Search for the cell housing the specified text and yield its (X, Y) center coordinate. 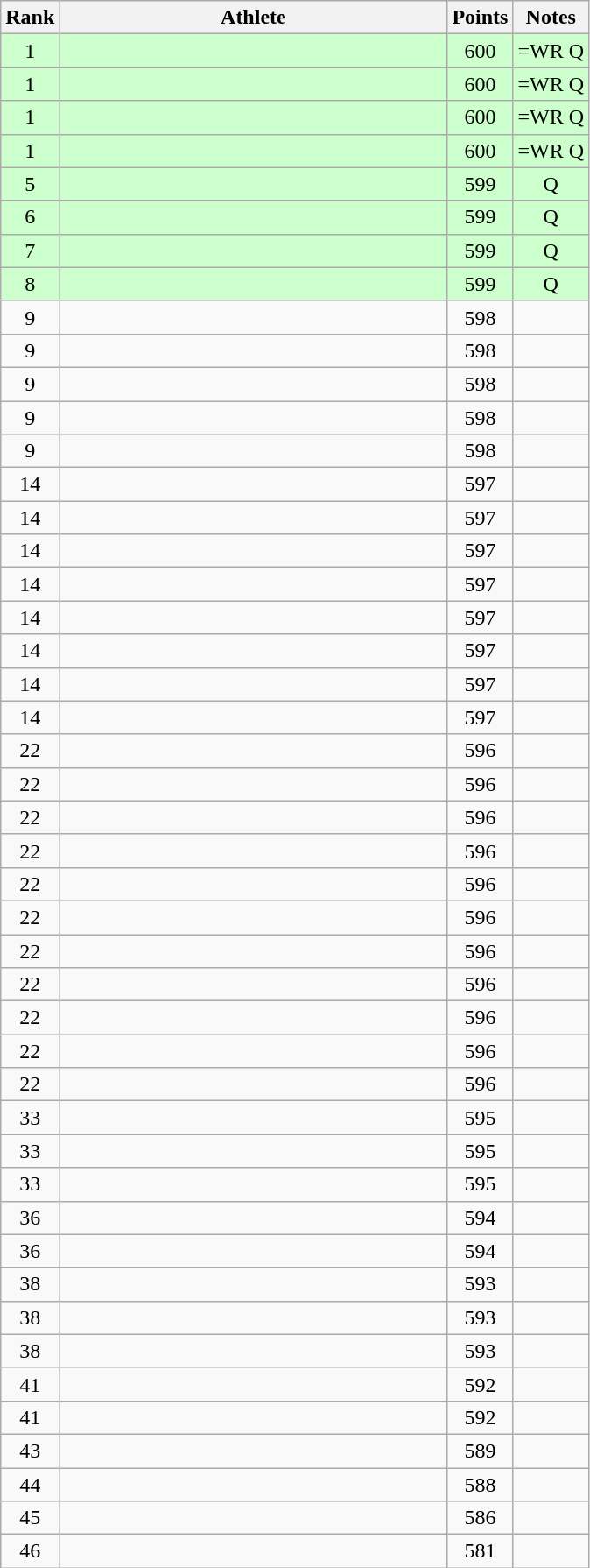
588 (480, 1485)
Notes (551, 18)
6 (30, 217)
Points (480, 18)
Athlete (254, 18)
5 (30, 184)
589 (480, 1451)
7 (30, 251)
Rank (30, 18)
45 (30, 1518)
581 (480, 1551)
586 (480, 1518)
8 (30, 284)
46 (30, 1551)
43 (30, 1451)
44 (30, 1485)
